Identify which cell holds the provided text, then report its (X, Y) central coordinate. 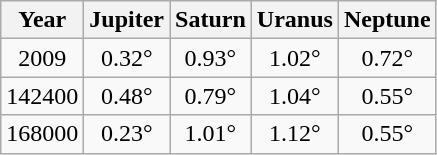
0.23° (127, 134)
0.72° (387, 58)
Year (42, 20)
0.93° (211, 58)
142400 (42, 96)
0.79° (211, 96)
0.32° (127, 58)
168000 (42, 134)
2009 (42, 58)
1.12° (294, 134)
1.02° (294, 58)
Jupiter (127, 20)
0.48° (127, 96)
1.04° (294, 96)
Neptune (387, 20)
Uranus (294, 20)
Saturn (211, 20)
1.01° (211, 134)
